Provide the [X, Y] coordinate of the cell's center where the given text is located.  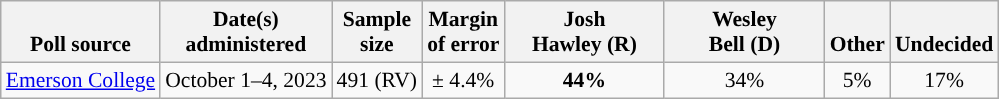
Poll source [80, 32]
5% [858, 80]
WesleyBell (D) [744, 32]
Samplesize [378, 32]
34% [744, 80]
Other [858, 32]
491 (RV) [378, 80]
Undecided [944, 32]
Emerson College [80, 80]
JoshHawley (R) [584, 32]
Marginof error [463, 32]
± 4.4% [463, 80]
October 1–4, 2023 [246, 80]
Date(s)administered [246, 32]
17% [944, 80]
44% [584, 80]
